Search for the cell housing the specified text and yield its [x, y] center coordinate. 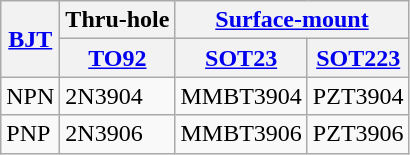
TO92 [118, 58]
NPN [30, 96]
2N3904 [118, 96]
MMBT3904 [241, 96]
PNP [30, 134]
Thru-hole [118, 20]
Surface-mount [292, 20]
SOT223 [358, 58]
SOT23 [241, 58]
BJT [30, 39]
MMBT3906 [241, 134]
PZT3904 [358, 96]
2N3906 [118, 134]
PZT3906 [358, 134]
